Determine the [x, y] coordinate at the center of the cell enclosing the given text.  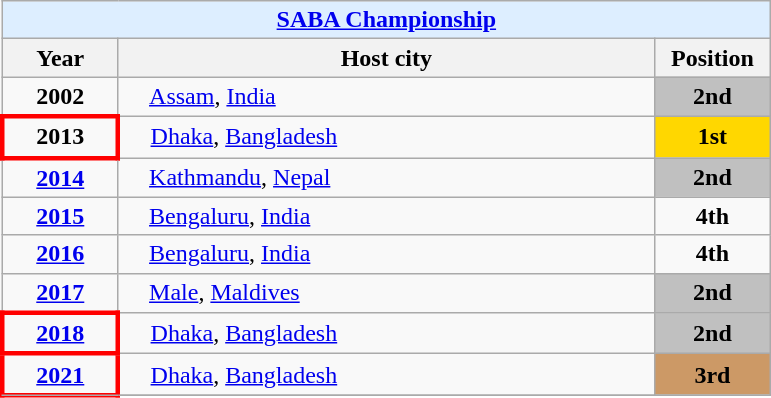
Male, Maldives [386, 293]
2002 [60, 97]
Position [712, 58]
Assam, India [386, 97]
2013 [60, 136]
Year [60, 58]
2021 [60, 374]
SABA Championship [386, 20]
2015 [60, 216]
2018 [60, 334]
2014 [60, 178]
1st [712, 136]
Kathmandu, Nepal [386, 178]
Host city [386, 58]
2016 [60, 254]
3rd [712, 374]
2017 [60, 293]
